From the cell containing the given text, extract its center point as [x, y] coordinate. 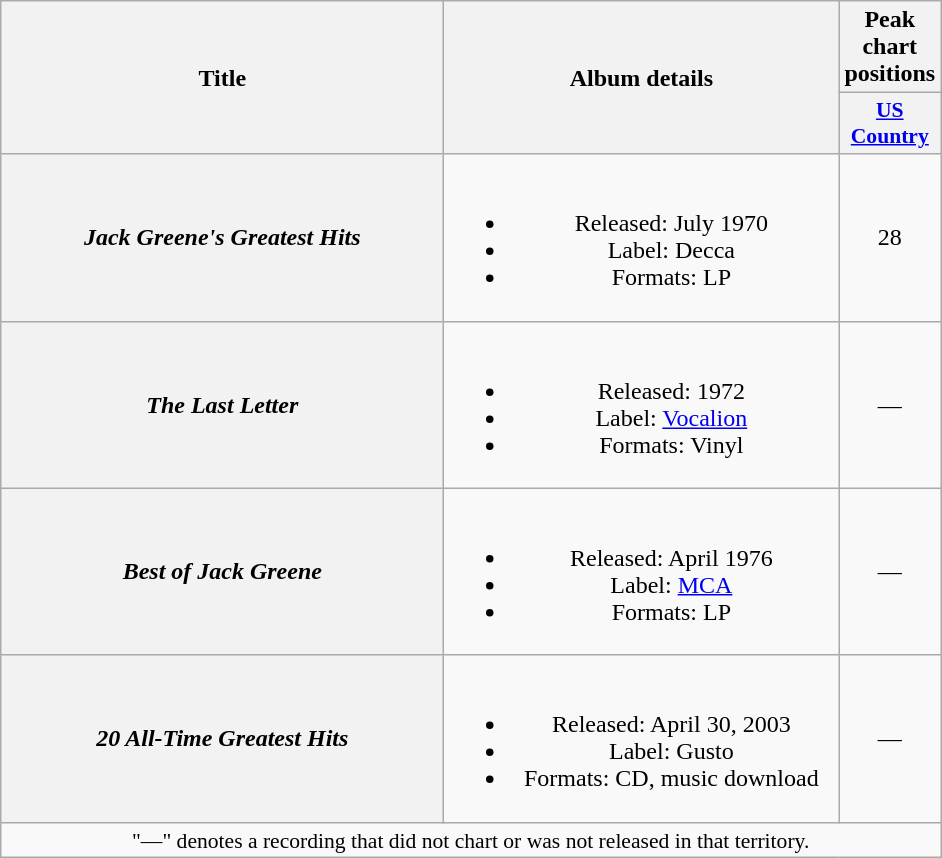
Album details [642, 78]
Jack Greene's Greatest Hits [222, 238]
Released: April 1976Label: MCAFormats: LP [642, 572]
USCountry [890, 124]
20 All-Time Greatest Hits [222, 738]
Best of Jack Greene [222, 572]
Released: 1972Label: VocalionFormats: Vinyl [642, 404]
Released: July 1970Label: DeccaFormats: LP [642, 238]
"—" denotes a recording that did not chart or was not released in that territory. [471, 840]
Released: April 30, 2003Label: GustoFormats: CD, music download [642, 738]
28 [890, 238]
Title [222, 78]
The Last Letter [222, 404]
Peak chartpositions [890, 47]
